Search for the cell housing the specified text and yield its [X, Y] center coordinate. 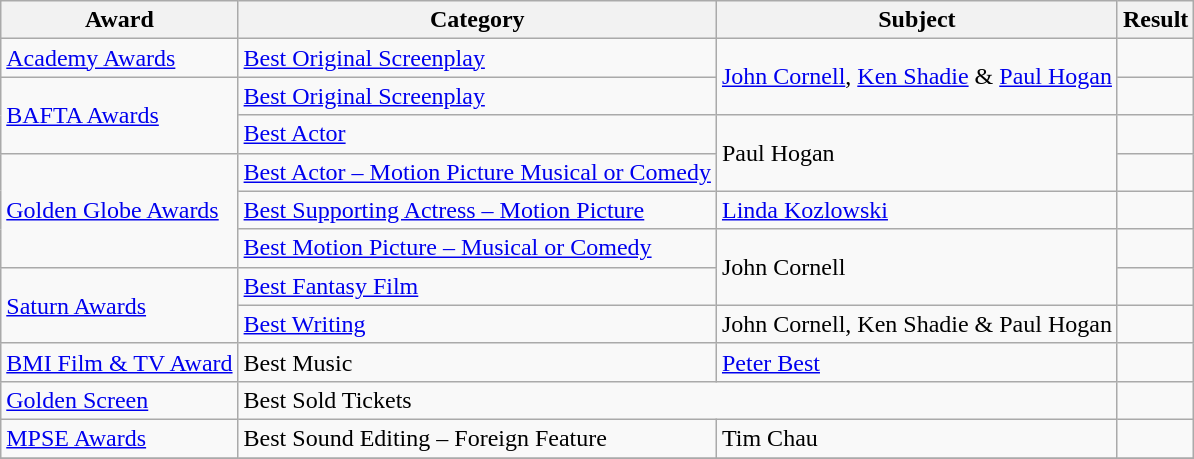
Golden Screen [120, 400]
Award [120, 20]
Best Actor [477, 134]
Best Actor – Motion Picture Musical or Comedy [477, 172]
Paul Hogan [916, 153]
Best Music [477, 362]
Best Supporting Actress – Motion Picture [477, 210]
BMI Film & TV Award [120, 362]
Category [477, 20]
Best Writing [477, 324]
Saturn Awards [120, 305]
Result [1155, 20]
John Cornell [916, 267]
BAFTA Awards [120, 115]
Subject [916, 20]
Academy Awards [120, 58]
Tim Chau [916, 438]
Linda Kozlowski [916, 210]
Best Sold Tickets [678, 400]
Best Sound Editing – Foreign Feature [477, 438]
MPSE Awards [120, 438]
Best Fantasy Film [477, 286]
Peter Best [916, 362]
Golden Globe Awards [120, 210]
Best Motion Picture – Musical or Comedy [477, 248]
